Capture the cell that displays the provided text and extract its (X, Y) central coordinate. 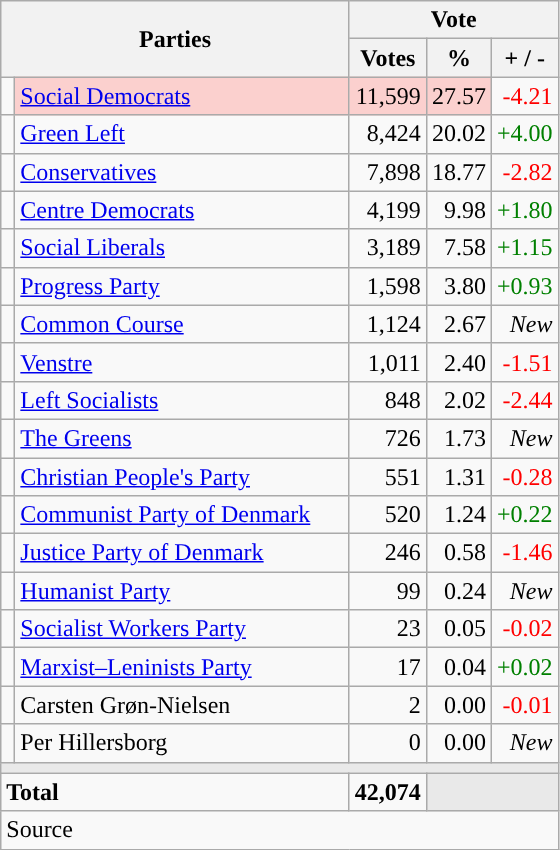
520 (388, 515)
Total (176, 792)
-2.44 (524, 400)
-1.51 (524, 362)
1.31 (458, 477)
4,199 (388, 210)
Parties (176, 39)
Justice Party of Denmark (182, 553)
2.67 (458, 324)
246 (388, 553)
+0.02 (524, 667)
Carsten Grøn-Nielsen (182, 705)
Centre Democrats (182, 210)
Social Liberals (182, 248)
551 (388, 477)
20.02 (458, 134)
-0.28 (524, 477)
Vote (454, 20)
23 (388, 629)
8,424 (388, 134)
11,599 (388, 96)
-0.01 (524, 705)
27.57 (458, 96)
7,898 (388, 172)
+4.00 (524, 134)
0 (388, 743)
1,598 (388, 286)
Progress Party (182, 286)
+0.22 (524, 515)
0.04 (458, 667)
2.40 (458, 362)
Left Socialists (182, 400)
726 (388, 438)
848 (388, 400)
+ / - (524, 58)
Communist Party of Denmark (182, 515)
3,189 (388, 248)
Venstre (182, 362)
Per Hillersborg (182, 743)
3.80 (458, 286)
% (458, 58)
Green Left (182, 134)
Social Democrats (182, 96)
99 (388, 591)
1.73 (458, 438)
2.02 (458, 400)
1,124 (388, 324)
Votes (388, 58)
-2.82 (524, 172)
+0.93 (524, 286)
Source (280, 830)
Marxist–Leninists Party (182, 667)
7.58 (458, 248)
Christian People's Party (182, 477)
18.77 (458, 172)
+1.15 (524, 248)
0.05 (458, 629)
-0.02 (524, 629)
9.98 (458, 210)
1.24 (458, 515)
-4.21 (524, 96)
Humanist Party (182, 591)
17 (388, 667)
Common Course (182, 324)
2 (388, 705)
0.24 (458, 591)
-1.46 (524, 553)
+1.80 (524, 210)
Conservatives (182, 172)
42,074 (388, 792)
The Greens (182, 438)
Socialist Workers Party (182, 629)
0.58 (458, 553)
1,011 (388, 362)
